Detect which cell encompasses the target text, then output its [x, y] center coordinate. 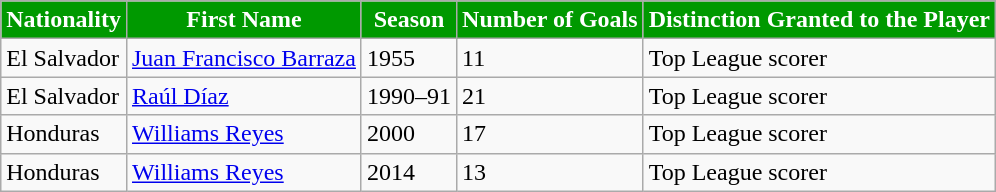
1990–91 [408, 96]
Number of Goals [550, 20]
2000 [408, 134]
Distinction Granted to the Player [819, 20]
First Name [244, 20]
Raúl Díaz [244, 96]
Season [408, 20]
Juan Francisco Barraza [244, 58]
Nationality [64, 20]
2014 [408, 172]
1955 [408, 58]
13 [550, 172]
21 [550, 96]
11 [550, 58]
17 [550, 134]
